For the text-containing cell, return its midpoint in [x, y] coordinate format. 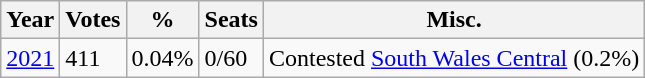
0/60 [231, 58]
Misc. [454, 20]
Contested South Wales Central (0.2%) [454, 58]
411 [93, 58]
% [162, 20]
Votes [93, 20]
Year [30, 20]
Seats [231, 20]
2021 [30, 58]
0.04% [162, 58]
